Determine the [X, Y] coordinate at the center of the cell enclosing the given text.  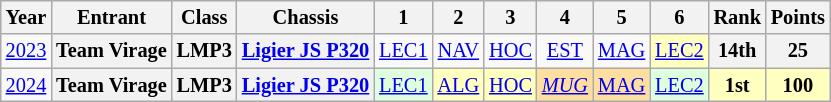
1 [403, 17]
ALG [459, 85]
5 [622, 17]
2 [459, 17]
25 [798, 51]
NAV [459, 51]
Points [798, 17]
MUG [565, 85]
100 [798, 85]
2024 [26, 85]
1st [738, 85]
Class [204, 17]
Rank [738, 17]
6 [679, 17]
14th [738, 51]
EST [565, 51]
Entrant [111, 17]
4 [565, 17]
Year [26, 17]
2023 [26, 51]
3 [510, 17]
Chassis [306, 17]
